Scan for the cell matching the given text and deliver its [x, y] coordinate at center. 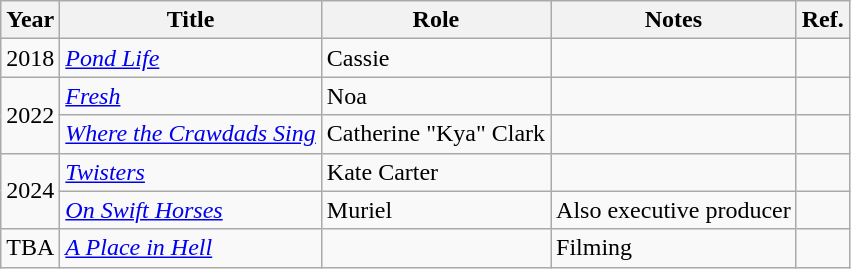
Also executive producer [674, 210]
Ref. [822, 20]
Title [190, 20]
Muriel [436, 210]
Where the Crawdads Sing [190, 134]
Notes [674, 20]
Catherine "Kya" Clark [436, 134]
Noa [436, 96]
Filming [674, 248]
A Place in Hell [190, 248]
2022 [30, 115]
TBA [30, 248]
Pond Life [190, 58]
Year [30, 20]
On Swift Horses [190, 210]
Twisters [190, 172]
Kate Carter [436, 172]
2018 [30, 58]
Cassie [436, 58]
Fresh [190, 96]
2024 [30, 191]
Role [436, 20]
